Detect which cell encompasses the target text, then output its [X, Y] center coordinate. 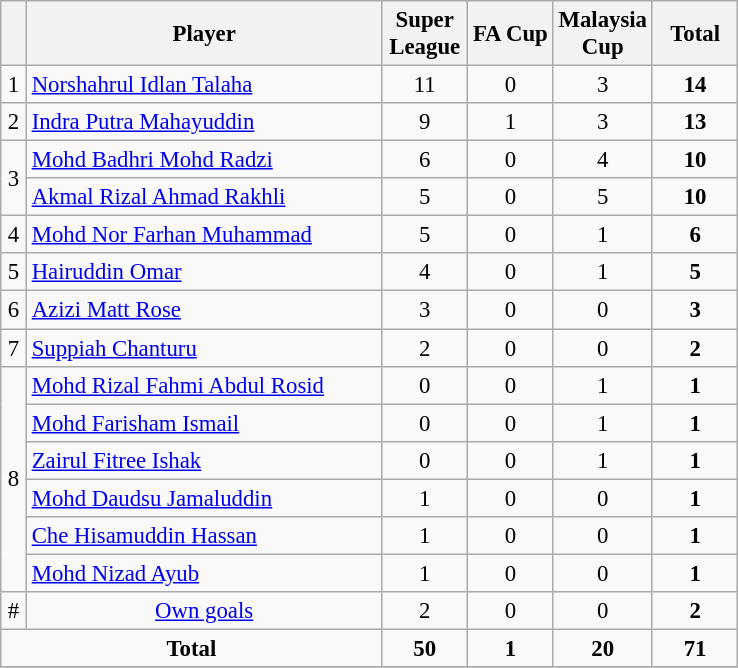
Azizi Matt Rose [204, 310]
Hairuddin Omar [204, 273]
Suppiah Chanturu [204, 348]
20 [602, 648]
7 [14, 348]
Mohd Rizal Fahmi Abdul Rosid [204, 385]
9 [425, 122]
Own goals [204, 611]
71 [695, 648]
# [14, 611]
Zairul Fitree Ishak [204, 460]
Malaysia Cup [602, 34]
50 [425, 648]
Indra Putra Mahayuddin [204, 122]
14 [695, 85]
13 [695, 122]
Mohd Daudsu Jamaluddin [204, 498]
Super League [425, 34]
11 [425, 85]
Player [204, 34]
Norshahrul Idlan Talaha [204, 85]
Akmal Rizal Ahmad Rakhli [204, 197]
Mohd Nor Farhan Muhammad [204, 235]
Mohd Farisham Ismail [204, 423]
FA Cup [511, 34]
Mohd Badhri Mohd Radzi [204, 160]
8 [14, 479]
Che Hisamuddin Hassan [204, 536]
Mohd Nizad Ayub [204, 573]
